For the text-containing cell, return its midpoint in (x, y) coordinate format. 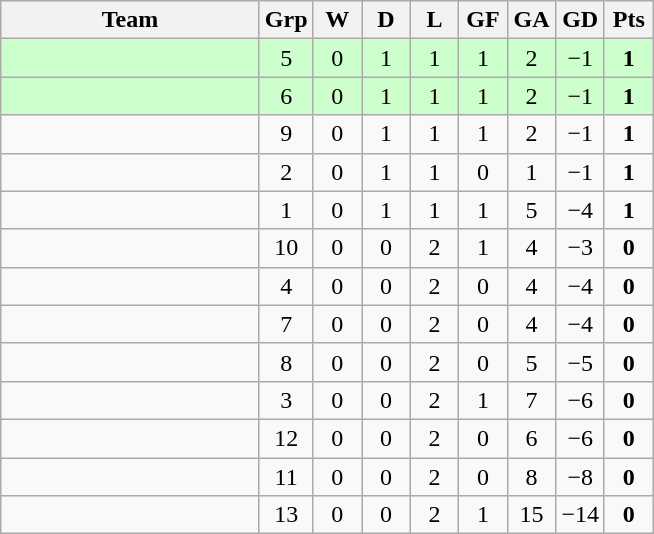
−3 (580, 248)
12 (286, 438)
3 (286, 400)
10 (286, 248)
9 (286, 134)
D (386, 20)
Team (130, 20)
11 (286, 477)
GF (484, 20)
13 (286, 515)
W (338, 20)
Pts (628, 20)
Grp (286, 20)
L (434, 20)
GA (532, 20)
GD (580, 20)
−5 (580, 362)
−14 (580, 515)
−8 (580, 477)
15 (532, 515)
